Capture the cell that displays the provided text and extract its (x, y) central coordinate. 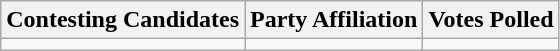
Party Affiliation (334, 20)
Contesting Candidates (123, 20)
Votes Polled (491, 20)
